Extract the [X, Y] coordinate from the center of the cell holding the provided text.  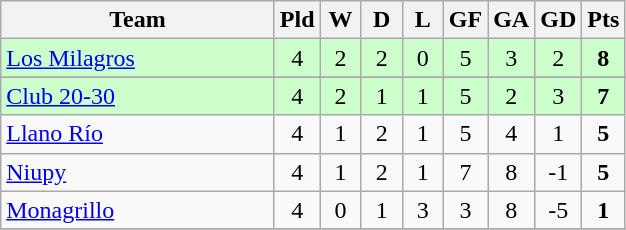
Monagrillo [138, 210]
GD [558, 20]
Pld [297, 20]
Llano Río [138, 134]
D [382, 20]
Club 20-30 [138, 96]
GF [465, 20]
Pts [604, 20]
W [340, 20]
Team [138, 20]
Niupy [138, 172]
GA [512, 20]
L [422, 20]
Los Milagros [138, 58]
-5 [558, 210]
-1 [558, 172]
